Return (X, Y) of the center of cell containing provided text 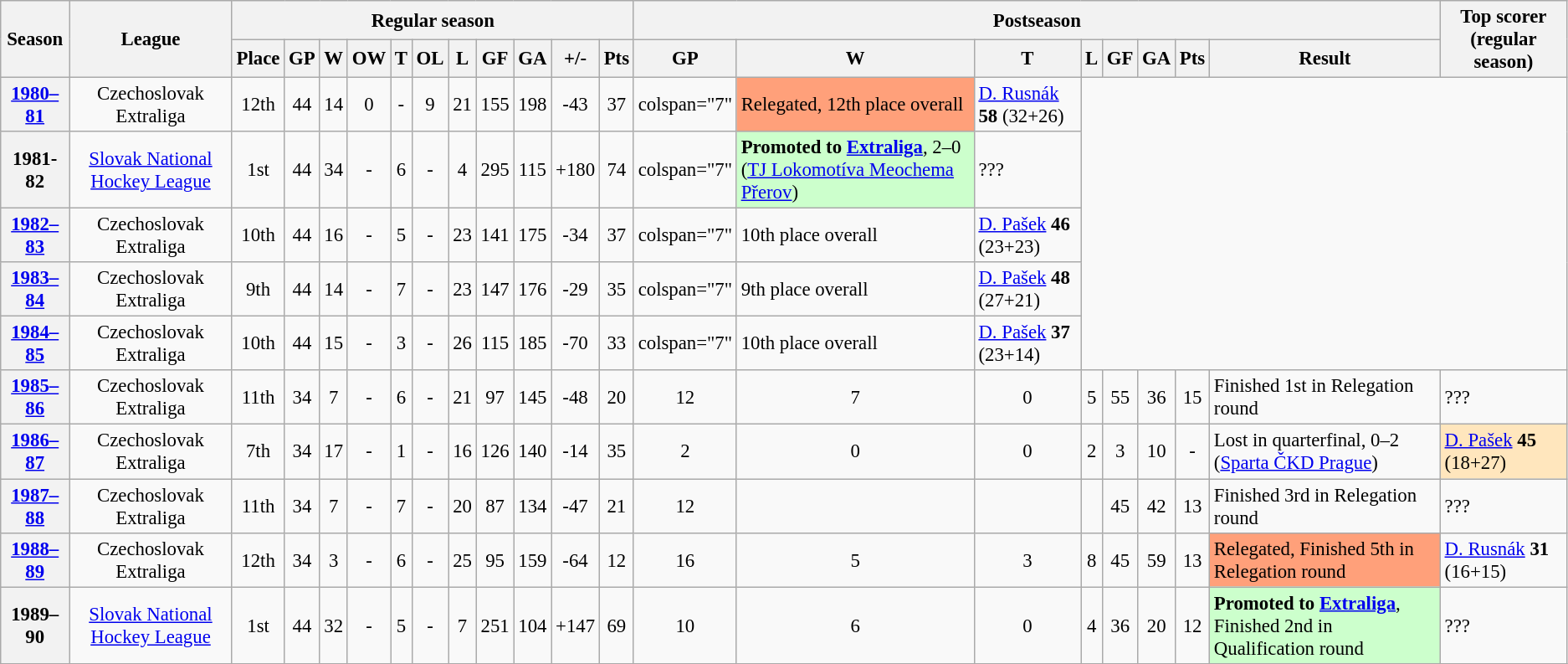
+/- (576, 59)
17 (333, 452)
198 (532, 106)
Relegated, Finished 5th in Relegation round (1325, 559)
+147 (576, 625)
Result (1325, 59)
1986–87 (35, 452)
D. Rusnák 58 (32+26) (1027, 106)
69 (616, 625)
8 (1092, 559)
-47 (576, 506)
126 (495, 452)
1980–81 (35, 106)
59 (1156, 559)
251 (495, 625)
9 (430, 106)
1984–85 (35, 343)
League (151, 39)
95 (495, 559)
Promoted to Extraliga, Finished 2nd in Qualification round (1325, 625)
9th place overall (855, 290)
OW (368, 59)
147 (495, 290)
1983–84 (35, 290)
Regular season (433, 20)
D. Pašek 45 (18+27) (1503, 452)
D. Pašek 48 (27+21) (1027, 290)
176 (532, 290)
D. Pašek 46 (23+23) (1027, 236)
175 (532, 236)
-34 (576, 236)
141 (495, 236)
Place (258, 59)
140 (532, 452)
7th (258, 452)
Postseason (1037, 20)
87 (495, 506)
145 (532, 397)
97 (495, 397)
295 (495, 170)
1981-82 (35, 170)
185 (532, 343)
Finished 1st in Relegation round (1325, 397)
Season (35, 39)
32 (333, 625)
1 (401, 452)
-70 (576, 343)
Relegated, 12th place overall (855, 106)
Finished 3rd in Relegation round (1325, 506)
1988–89 (35, 559)
+180 (576, 170)
Top scorer (regular season) (1503, 39)
1989–90 (35, 625)
159 (532, 559)
55 (1120, 397)
1985–86 (35, 397)
134 (532, 506)
Promoted to Extraliga, 2–0 (TJ Lokomotíva Meochema Přerov) (855, 170)
D. Rusnák 31 (16+15) (1503, 559)
-64 (576, 559)
OL (430, 59)
Lost in quarterfinal, 0–2 (Sparta ČKD Prague) (1325, 452)
42 (1156, 506)
-48 (576, 397)
9th (258, 290)
-29 (576, 290)
1982–83 (35, 236)
D. Pašek 37 (23+14) (1027, 343)
104 (532, 625)
33 (616, 343)
155 (495, 106)
74 (616, 170)
26 (462, 343)
-14 (576, 452)
-43 (576, 106)
25 (462, 559)
1987–88 (35, 506)
